For the text-containing cell, return its midpoint in [X, Y] coordinate format. 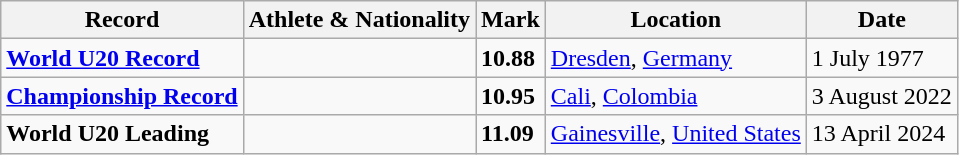
Location [676, 20]
10.95 [511, 96]
Championship Record [122, 96]
Record [122, 20]
World U20 Leading [122, 134]
10.88 [511, 58]
13 April 2024 [882, 134]
1 July 1977 [882, 58]
Cali, Colombia [676, 96]
Dresden, Germany [676, 58]
Mark [511, 20]
Date [882, 20]
World U20 Record [122, 58]
Athlete & Nationality [359, 20]
11.09 [511, 134]
3 August 2022 [882, 96]
Gainesville, United States [676, 134]
